Identify which cell holds the provided text, then report its (x, y) central coordinate. 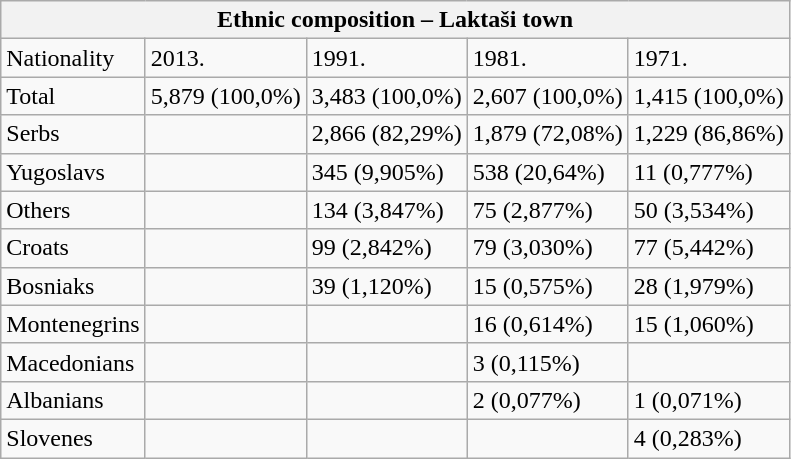
77 (5,442%) (708, 248)
3,483 (100,0%) (386, 96)
Ethnic composition – Laktaši town (396, 20)
Yugoslavs (73, 172)
2013. (226, 58)
Macedonians (73, 362)
Montenegrins (73, 324)
99 (2,842%) (386, 248)
2,866 (82,29%) (386, 134)
Bosniaks (73, 286)
Total (73, 96)
3 (0,115%) (548, 362)
Nationality (73, 58)
75 (2,877%) (548, 210)
15 (0,575%) (548, 286)
Serbs (73, 134)
1,879 (72,08%) (548, 134)
1981. (548, 58)
11 (0,777%) (708, 172)
1,415 (100,0%) (708, 96)
50 (3,534%) (708, 210)
39 (1,120%) (386, 286)
134 (3,847%) (386, 210)
Slovenes (73, 438)
1991. (386, 58)
2,607 (100,0%) (548, 96)
1,229 (86,86%) (708, 134)
79 (3,030%) (548, 248)
538 (20,64%) (548, 172)
16 (0,614%) (548, 324)
1 (0,071%) (708, 400)
Albanians (73, 400)
2 (0,077%) (548, 400)
4 (0,283%) (708, 438)
5,879 (100,0%) (226, 96)
Croats (73, 248)
Others (73, 210)
15 (1,060%) (708, 324)
28 (1,979%) (708, 286)
1971. (708, 58)
345 (9,905%) (386, 172)
